Find where the given text appears and provide that cell's center as (X, Y) coordinate. 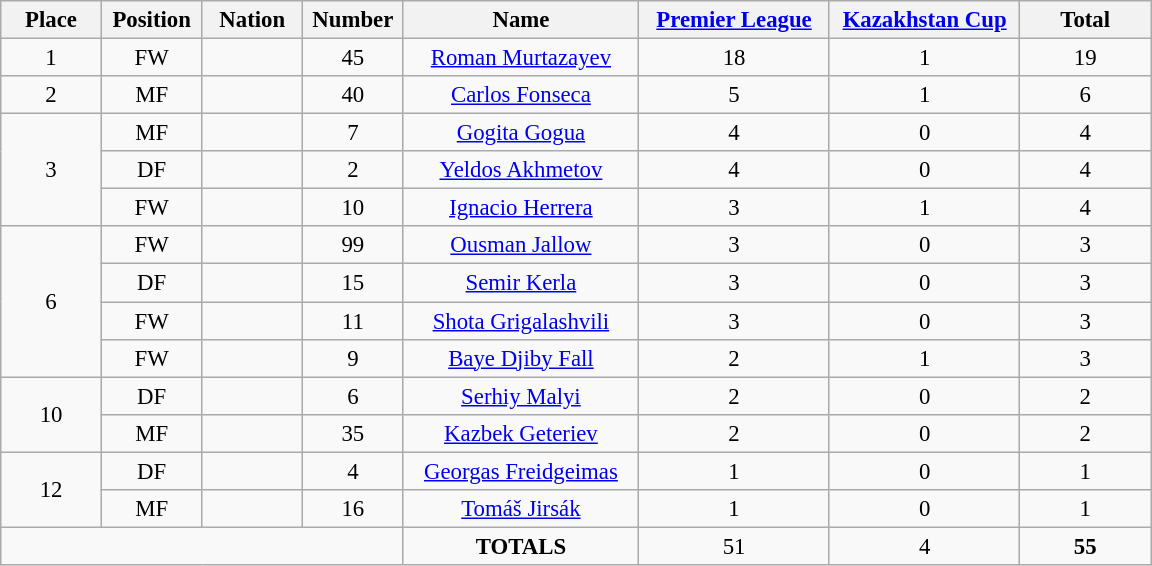
45 (354, 58)
Yeldos Akhmetov (521, 170)
Carlos Fonseca (521, 95)
15 (354, 283)
Ousman Jallow (521, 245)
Position (152, 20)
35 (354, 433)
Number (354, 20)
Kazbek Geteriev (521, 433)
Total (1086, 20)
Baye Djiby Fall (521, 358)
9 (354, 358)
Kazakhstan Cup (924, 20)
Ignacio Herrera (521, 208)
Georgas Freidgeimas (521, 471)
19 (1086, 58)
TOTALS (521, 546)
55 (1086, 546)
7 (354, 133)
11 (354, 321)
Semir Kerla (521, 283)
Gogita Gogua (521, 133)
Place (52, 20)
Premier League (734, 20)
Tomáš Jirsák (521, 509)
16 (354, 509)
51 (734, 546)
40 (354, 95)
18 (734, 58)
Serhiy Malyi (521, 396)
Roman Murtazayev (521, 58)
Nation (252, 20)
99 (354, 245)
Shota Grigalashvili (521, 321)
5 (734, 95)
12 (52, 490)
Name (521, 20)
